Detect which cell encompasses the target text, then output its (X, Y) center coordinate. 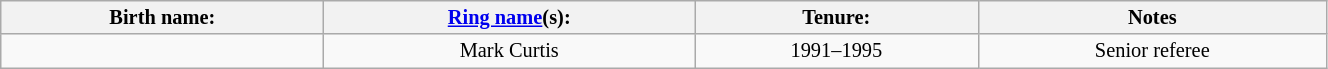
Senior referee (1152, 51)
Notes (1152, 17)
Tenure: (837, 17)
Birth name: (162, 17)
Ring name(s): (510, 17)
1991–1995 (837, 51)
Mark Curtis (510, 51)
